Extract the [X, Y] coordinate from the center of the cell holding the provided text.  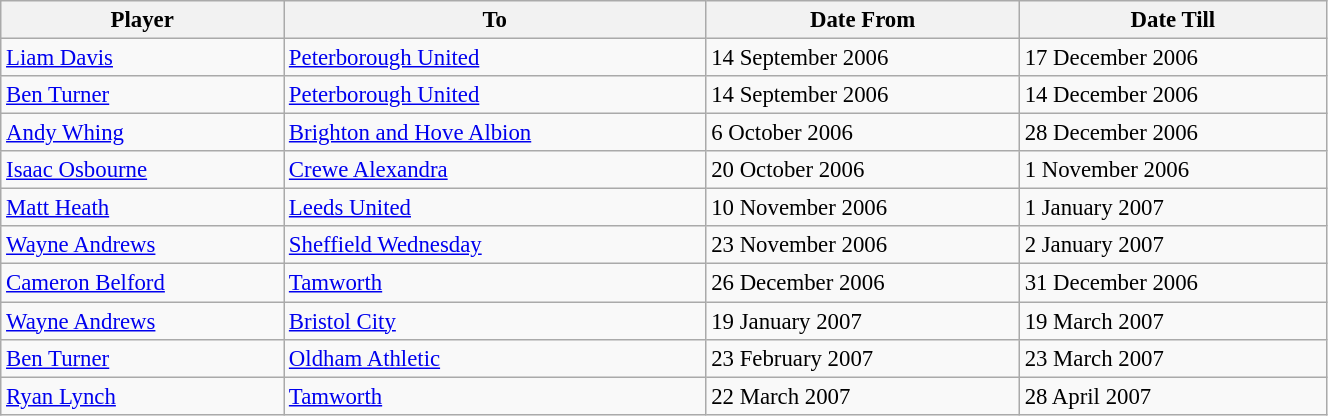
Crewe Alexandra [495, 170]
Matt Heath [142, 208]
Date Till [1172, 20]
Andy Whing [142, 133]
Bristol City [495, 321]
31 December 2006 [1172, 283]
Liam Davis [142, 58]
To [495, 20]
17 December 2006 [1172, 58]
Oldham Athletic [495, 358]
22 March 2007 [862, 396]
Sheffield Wednesday [495, 245]
Brighton and Hove Albion [495, 133]
Ryan Lynch [142, 396]
23 March 2007 [1172, 358]
19 January 2007 [862, 321]
28 April 2007 [1172, 396]
14 December 2006 [1172, 95]
23 February 2007 [862, 358]
1 January 2007 [1172, 208]
Date From [862, 20]
Player [142, 20]
20 October 2006 [862, 170]
Cameron Belford [142, 283]
26 December 2006 [862, 283]
Isaac Osbourne [142, 170]
23 November 2006 [862, 245]
19 March 2007 [1172, 321]
10 November 2006 [862, 208]
1 November 2006 [1172, 170]
6 October 2006 [862, 133]
Leeds United [495, 208]
28 December 2006 [1172, 133]
2 January 2007 [1172, 245]
